Extract the [X, Y] coordinate from the center of the cell holding the provided text.  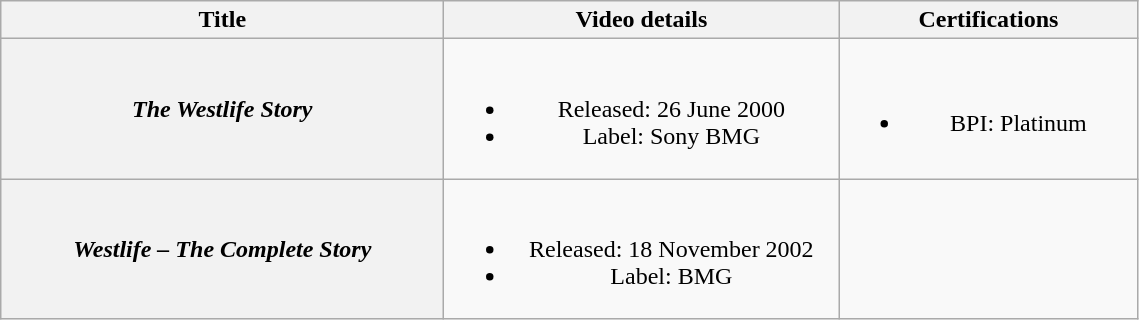
Westlife – The Complete Story [222, 249]
Released: 18 November 2002Label: BMG [642, 249]
Title [222, 20]
Released: 26 June 2000Label: Sony BMG [642, 109]
BPI: Platinum [988, 109]
Certifications [988, 20]
The Westlife Story [222, 109]
Video details [642, 20]
